Detect which cell encompasses the target text, then output its [x, y] center coordinate. 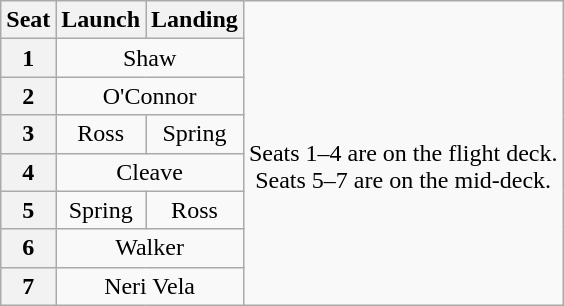
1 [28, 58]
O'Connor [150, 96]
Seat [28, 20]
3 [28, 134]
2 [28, 96]
Neri Vela [150, 286]
Walker [150, 248]
Launch [101, 20]
7 [28, 286]
Seats 1–4 are on the flight deck.Seats 5–7 are on the mid-deck. [403, 153]
4 [28, 172]
Shaw [150, 58]
5 [28, 210]
Landing [195, 20]
Cleave [150, 172]
6 [28, 248]
